Determine the [x, y] coordinate at the center of the cell enclosing the given text.  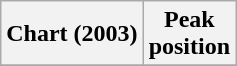
Chart (2003) [72, 34]
Peakposition [189, 34]
